Detect which cell encompasses the target text, then output its (X, Y) center coordinate. 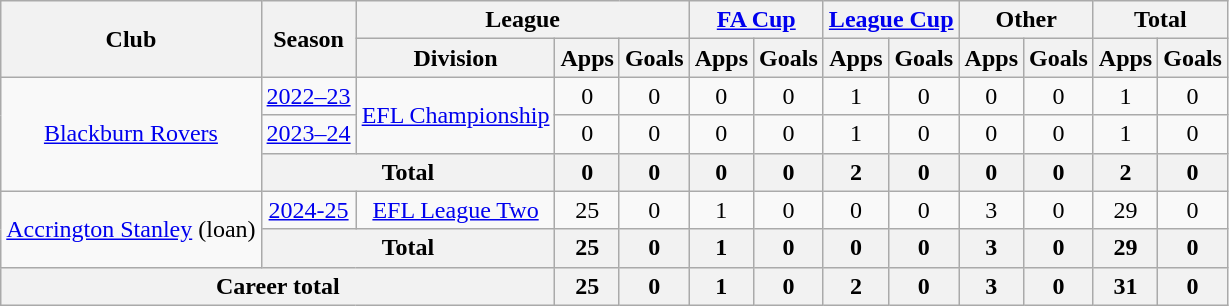
Blackburn Rovers (131, 134)
Season (308, 39)
League (522, 20)
League Cup (891, 20)
Division (456, 58)
EFL League Two (456, 210)
FA Cup (756, 20)
Other (1026, 20)
2023–24 (308, 134)
2024-25 (308, 210)
Club (131, 39)
2022–23 (308, 96)
Career total (278, 286)
Accrington Stanley (loan) (131, 229)
EFL Championship (456, 115)
31 (1125, 286)
